Provide the [X, Y] coordinate of the cell's center where the given text is located.  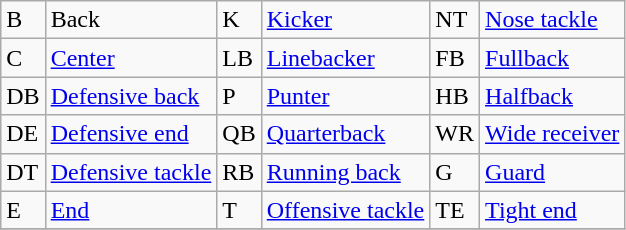
Nose tackle [552, 20]
P [239, 96]
Kicker [346, 20]
Wide receiver [552, 134]
HB [455, 96]
Fullback [552, 58]
Quarterback [346, 134]
Defensive end [131, 134]
Defensive tackle [131, 172]
WR [455, 134]
NT [455, 20]
T [239, 210]
B [23, 20]
Guard [552, 172]
Linebacker [346, 58]
E [23, 210]
LB [239, 58]
End [131, 210]
RB [239, 172]
K [239, 20]
Back [131, 20]
Offensive tackle [346, 210]
FB [455, 58]
Halfback [552, 96]
G [455, 172]
TE [455, 210]
DE [23, 134]
Tight end [552, 210]
Punter [346, 96]
Defensive back [131, 96]
Running back [346, 172]
QB [239, 134]
DT [23, 172]
C [23, 58]
DB [23, 96]
Center [131, 58]
